From the cell containing the given text, extract its center point as (x, y) coordinate. 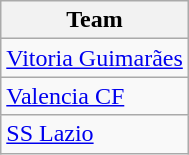
Valencia CF (95, 96)
Vitoria Guimarães (95, 58)
Team (95, 20)
SS Lazio (95, 134)
